Find where the given text appears and provide that cell's center as [x, y] coordinate. 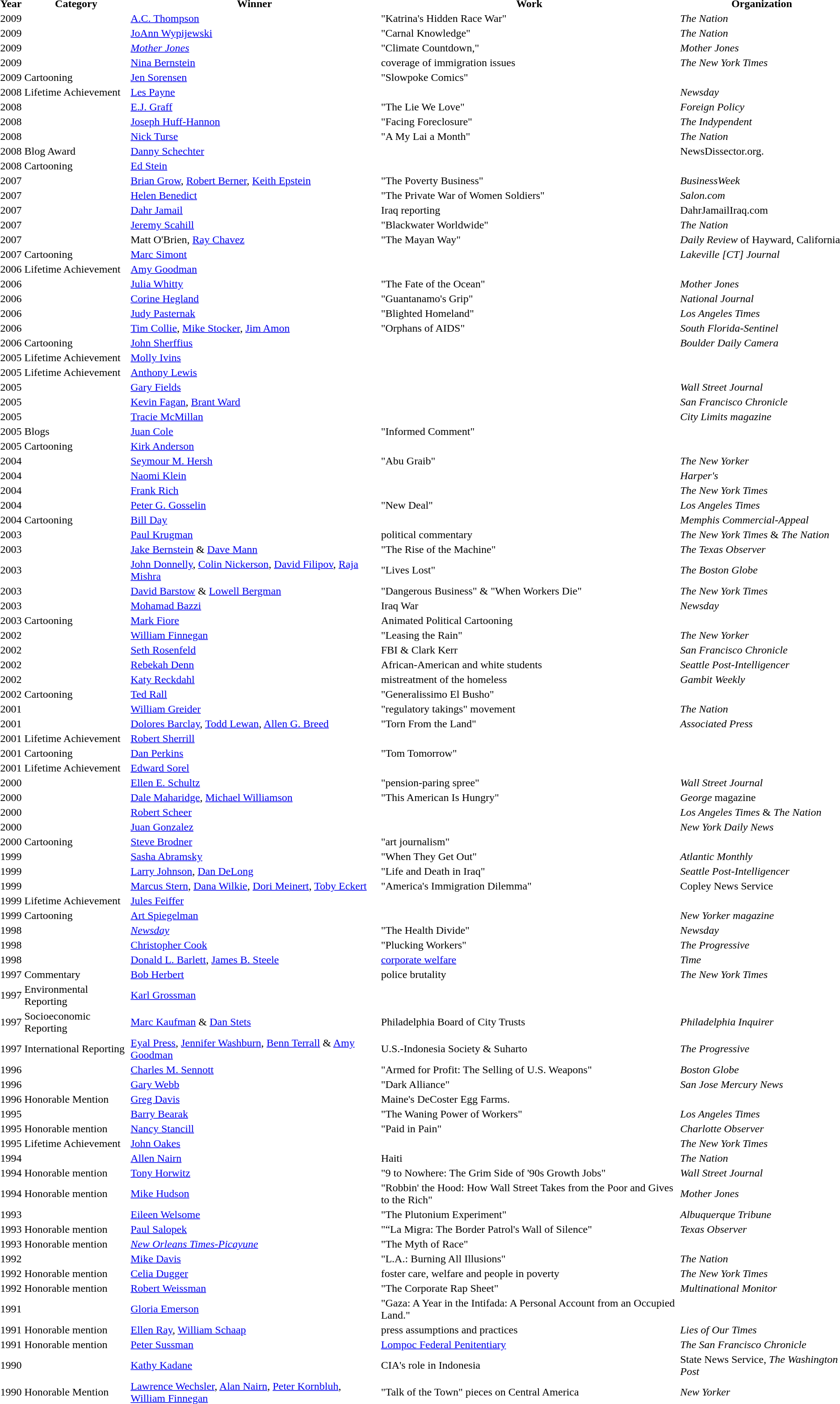
"America's Immigration Dilemma" [529, 886]
political commentary [529, 535]
"pension-paring spree" [529, 783]
Sasha Abramsky [255, 856]
"When They Get Out" [529, 856]
Seth Rosenfeld [255, 650]
foster care, welfare and people in poverty [529, 1273]
Juan Gonzalez [255, 827]
Anthony Lewis [255, 372]
Peter Sussman [255, 1345]
Marc Simont [255, 254]
Lompoc Federal Penitentiary [529, 1345]
Blog Award [76, 151]
"Leasing the Rain" [529, 635]
Ed Stein [255, 166]
Steve Brodner [255, 842]
Matt O'Brien, Ray Chavez [255, 240]
Kathy Kadane [255, 1365]
"Slowpoke Comics" [529, 77]
Jeremy Scahill [255, 225]
Amy Goodman [255, 269]
"Paid in Pain" [529, 1129]
Socioeconomic Reporting [76, 1022]
Tony Horwitz [255, 1173]
"Plucking Workers" [529, 945]
"The Waning Power of Workers" [529, 1114]
New Orleans Times-Picayune [255, 1244]
"Informed Comment" [529, 431]
Christopher Cook [255, 945]
Bill Day [255, 520]
Mohamad Bazzi [255, 606]
Marcus Stern, Dana Wilkie, Dori Meinert, Toby Eckert [255, 886]
Nina Bernstein [255, 63]
"This American Is Hungry" [529, 797]
"The Mayan Way" [529, 240]
"Carnal Knowledge" [529, 33]
William Finnegan [255, 635]
"Gaza: A Year in the Intifada: A Personal Account from an Occupied Land." [529, 1309]
Paul Krugman [255, 535]
police brutality [529, 974]
corporate welfare [529, 960]
"Dark Alliance" [529, 1084]
"art journalism" [529, 842]
Iraq reporting [529, 210]
Corine Hegland [255, 299]
Marc Kaufman & Dan Stets [255, 1022]
Gloria Emerson [255, 1309]
coverage of immigration issues [529, 63]
Larry Johnson, Dan DeLong [255, 871]
Blogs [76, 431]
Charles M. Sennott [255, 1070]
Art Spiegelman [255, 915]
Brian Grow, Robert Berner, Keith Epstein [255, 181]
Nick Turse [255, 136]
"Torn From the Land" [529, 724]
Ellen Ray, William Schaap [255, 1330]
"The Corporate Rap Sheet" [529, 1288]
"The Lie We Love" [529, 107]
"Armed for Profit: The Selling of U.S. Weapons" [529, 1070]
Juan Cole [255, 431]
Peter G. Gosselin [255, 505]
John Oakes [255, 1143]
Greg Davis [255, 1099]
"A My Lai a Month" [529, 136]
Dahr Jamail [255, 210]
"Blackwater Worldwide" [529, 225]
Joseph Huff-Hannon [255, 122]
Rebekah Denn [255, 665]
David Barstow & Lowell Bergman [255, 591]
Allen Nairn [255, 1158]
Philadelphia Board of City Trusts [529, 1022]
Celia Dugger [255, 1273]
Donald L. Barlett, James B. Steele [255, 960]
"Generalissimo El Busho" [529, 694]
"Katrina's Hidden Race War" [529, 18]
"Orphans of AIDS" [529, 328]
"Climate Countdown," [529, 48]
Dan Perkins [255, 753]
Katy Reckdahl [255, 679]
"Blighted Homeland" [529, 313]
Tracie McMillan [255, 417]
Judy Pasternak [255, 313]
Ellen E. Schultz [255, 783]
"regulatory takings" movement [529, 709]
"Life and Death in Iraq" [529, 871]
Dale Maharidge, Michael Williamson [255, 797]
U.S.-Indonesia Society & Suharto [529, 1049]
"Tom Tomorrow" [529, 753]
Robert Sherrill [255, 738]
E.J. Graff [255, 107]
Danny Schechter [255, 151]
Haiti [529, 1158]
Commentary [76, 974]
John Sherffius [255, 343]
Karl Grossman [255, 995]
Jen Sorensen [255, 77]
"9 to Nowhere: The Grim Side of '90s Growth Jobs" [529, 1173]
Mark Fiore [255, 620]
Mike Hudson [255, 1193]
"The Fate of the Ocean" [529, 284]
John Donnelly, Colin Nickerson, David Filipov, Raja Mishra [255, 570]
Gary Fields [255, 387]
A.C. Thompson [255, 18]
Animated Political Cartooning [529, 620]
"Guantanamo's Grip" [529, 299]
Frank Rich [255, 490]
Barry Bearak [255, 1114]
Molly Ivins [255, 358]
Mike Davis [255, 1259]
Ted Rall [255, 694]
Dolores Barclay, Todd Lewan, Allen G. Breed [255, 724]
"“La Migra: The Border Patrol's Wall of Silence" [529, 1229]
Eyal Press, Jennifer Washburn, Benn Terrall & Amy Goodman [255, 1049]
Gary Webb [255, 1084]
Kevin Fagan, Brant Ward [255, 402]
Tim Collie, Mike Stocker, Jim Amon [255, 328]
Maine's DeCoster Egg Farms. [529, 1099]
Honorable Mention [76, 1099]
Newsday [255, 930]
Iraq War [529, 606]
mistreatment of the homeless [529, 679]
"Abu Graib" [529, 461]
"Facing Foreclosure" [529, 122]
JoAnn Wypijewski [255, 33]
Edward Sorel [255, 768]
African-American and white students [529, 665]
"Dangerous Business" & "When Workers Die" [529, 591]
Robert Scheer [255, 812]
Environmental Reporting [76, 995]
William Greider [255, 709]
Les Payne [255, 92]
Robert Weissman [255, 1288]
Naomi Klein [255, 476]
"The Poverty Business" [529, 181]
CIA's role in Indonesia [529, 1365]
"The Private War of Women Soldiers" [529, 195]
Julia Whitty [255, 284]
Kirk Anderson [255, 446]
"L.A.: Burning All Illusions" [529, 1259]
"New Deal" [529, 505]
International Reporting [76, 1049]
"Lives Lost" [529, 570]
FBI & Clark Kerr [529, 650]
press assumptions and practices [529, 1330]
"Robbin' the Hood: How Wall Street Takes from the Poor and Gives to the Rich" [529, 1193]
Bob Herbert [255, 974]
"The Rise of the Machine" [529, 549]
Helen Benedict [255, 195]
"The Plutonium Experiment" [529, 1214]
Nancy Stancill [255, 1129]
Jules Feiffer [255, 901]
"The Myth of Race" [529, 1244]
Seymour M. Hersh [255, 461]
Jake Bernstein & Dave Mann [255, 549]
Paul Salopek [255, 1229]
Eileen Welsome [255, 1214]
Mother Jones [255, 48]
"The Health Divide" [529, 930]
